Extract the [x, y] coordinate from the center of the cell holding the provided text.  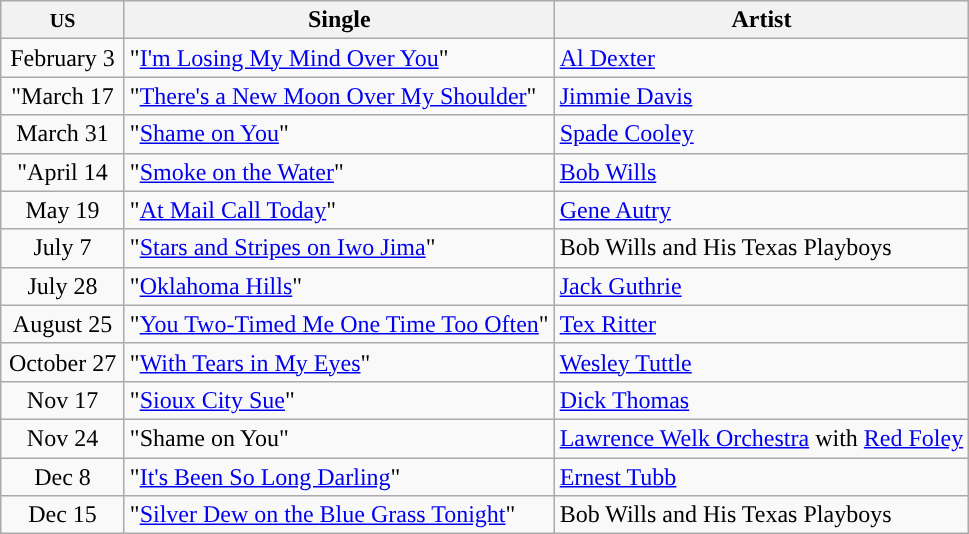
"Sioux City Sue" [339, 400]
Ernest Tubb [762, 477]
Jimmie Davis [762, 96]
US [63, 20]
Dick Thomas [762, 400]
May 19 [63, 210]
Bob Wills [762, 172]
"It's Been So Long Darling" [339, 477]
"Stars and Stripes on Iwo Jima" [339, 248]
"March 17 [63, 96]
"You Two-Timed Me One Time Too Often" [339, 324]
Wesley Tuttle [762, 362]
Spade Cooley [762, 134]
"Smoke on the Water" [339, 172]
July 28 [63, 286]
Dec 8 [63, 477]
Nov 17 [63, 400]
Gene Autry [762, 210]
"Oklahoma Hills" [339, 286]
October 27 [63, 362]
August 25 [63, 324]
"At Mail Call Today" [339, 210]
February 3 [63, 58]
Artist [762, 20]
March 31 [63, 134]
Dec 15 [63, 515]
Single [339, 20]
"I'm Losing My Mind Over You" [339, 58]
"There's a New Moon Over My Shoulder" [339, 96]
Al Dexter [762, 58]
Jack Guthrie [762, 286]
July 7 [63, 248]
"Silver Dew on the Blue Grass Tonight" [339, 515]
Lawrence Welk Orchestra with Red Foley [762, 438]
"With Tears in My Eyes" [339, 362]
Nov 24 [63, 438]
Tex Ritter [762, 324]
"April 14 [63, 172]
